Find where the given text appears and provide that cell's center as [X, Y] coordinate. 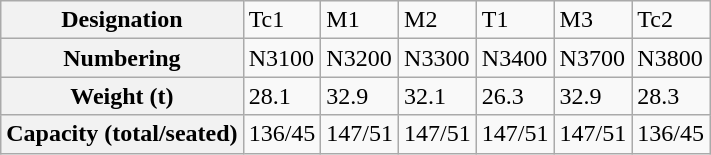
Designation [122, 20]
N3300 [438, 58]
32.1 [438, 96]
M2 [438, 20]
N3400 [515, 58]
N3200 [360, 58]
T1 [515, 20]
N3100 [282, 58]
N3800 [671, 58]
28.3 [671, 96]
M3 [593, 20]
Weight (t) [122, 96]
N3700 [593, 58]
Tc2 [671, 20]
Numbering [122, 58]
28.1 [282, 96]
Tc1 [282, 20]
Capacity (total/seated) [122, 134]
26.3 [515, 96]
M1 [360, 20]
